Pinpoint the cell where the given text exists, returning its [X, Y] midpoint coordinate. 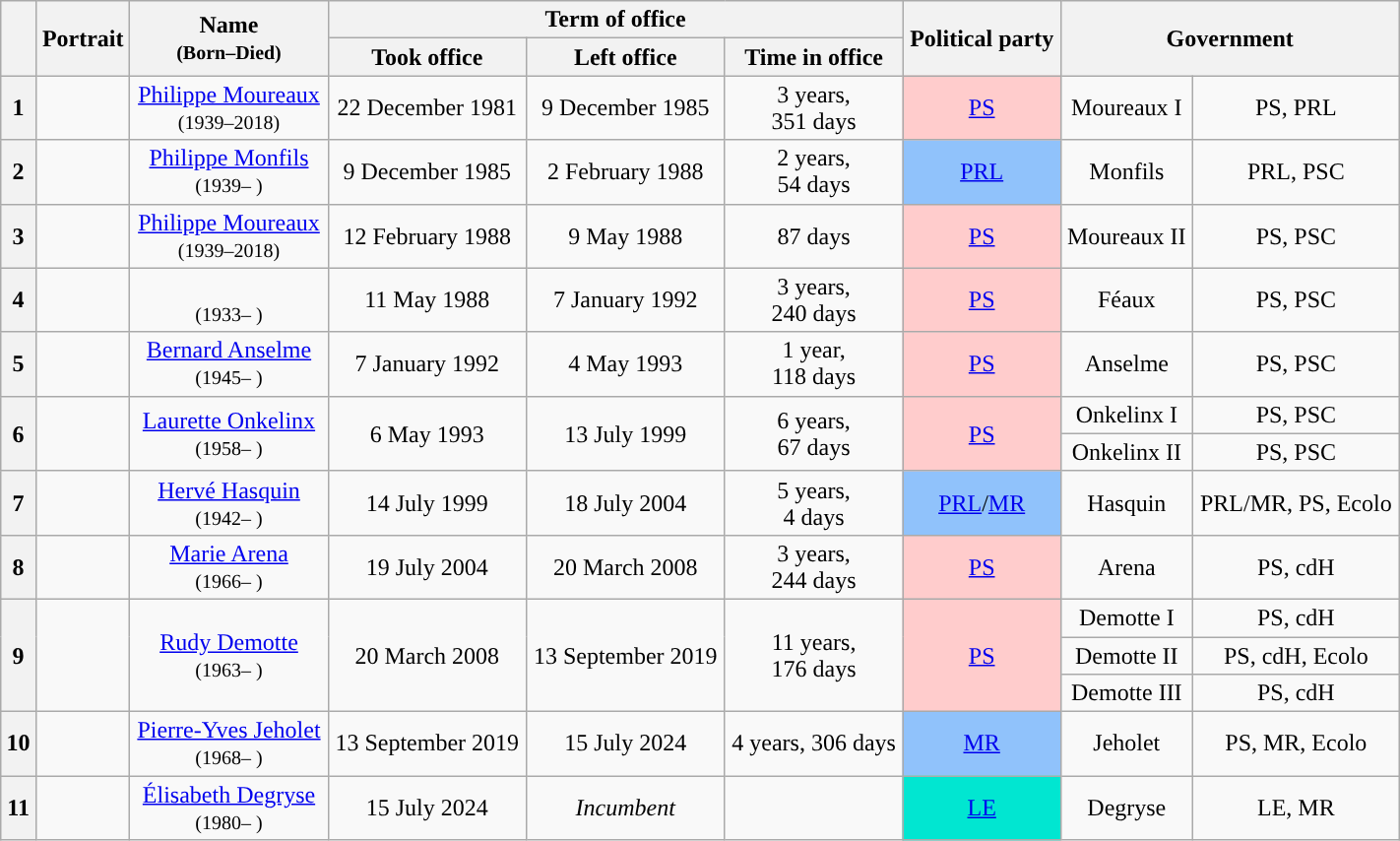
Moureaux I [1126, 108]
19 July 2004 [427, 567]
PRL, PSC [1296, 171]
18 July 2004 [626, 502]
6 May 1993 [427, 433]
Onkelinx II [1126, 452]
6 [19, 433]
Incumbent [626, 808]
PRL/MR [982, 502]
8 [19, 567]
5 years,4 days [813, 502]
Degryse [1126, 808]
Government [1230, 38]
Rudy Demotte(1963– ) [228, 655]
11 [19, 808]
Portrait [83, 38]
PS, PRL [1296, 108]
PRL [982, 171]
13 July 1999 [626, 433]
Demotte II [1126, 655]
3 [19, 236]
10 [19, 744]
11 years,176 days [813, 655]
Name(Born–Died) [228, 38]
1 year,118 days [813, 364]
1 [19, 108]
Took office [427, 57]
6 years,67 days [813, 433]
Time in office [813, 57]
Onkelinx I [1126, 415]
4 [19, 299]
Hasquin [1126, 502]
Demotte III [1126, 693]
Term of office [615, 20]
Élisabeth Degryse(1980– ) [228, 808]
Moureaux II [1126, 236]
22 December 1981 [427, 108]
Political party [982, 38]
Pierre-Yves Jeholet(1968– ) [228, 744]
3 years,351 days [813, 108]
PS, MR, Ecolo [1296, 744]
LE, MR [1296, 808]
2 February 1988 [626, 171]
14 July 1999 [427, 502]
Bernard Anselme(1945– ) [228, 364]
LE [982, 808]
7 [19, 502]
(1933– ) [228, 299]
Hervé Hasquin(1942– ) [228, 502]
Féaux [1126, 299]
9 [19, 655]
Philippe Monfils(1939– ) [228, 171]
4 years, 306 days [813, 744]
Monfils [1126, 171]
2 years,54 days [813, 171]
4 May 1993 [626, 364]
Left office [626, 57]
Arena [1126, 567]
PRL/MR, PS, Ecolo [1296, 502]
9 May 1988 [626, 236]
PS, cdH, Ecolo [1296, 655]
Laurette Onkelinx(1958– ) [228, 433]
87 days [813, 236]
5 [19, 364]
Marie Arena(1966– ) [228, 567]
3 years,240 days [813, 299]
3 years,244 days [813, 567]
11 May 1988 [427, 299]
Demotte I [1126, 617]
Anselme [1126, 364]
2 [19, 171]
12 February 1988 [427, 236]
Jeholet [1126, 744]
MR [982, 744]
